Capture the cell that displays the provided text and extract its (x, y) central coordinate. 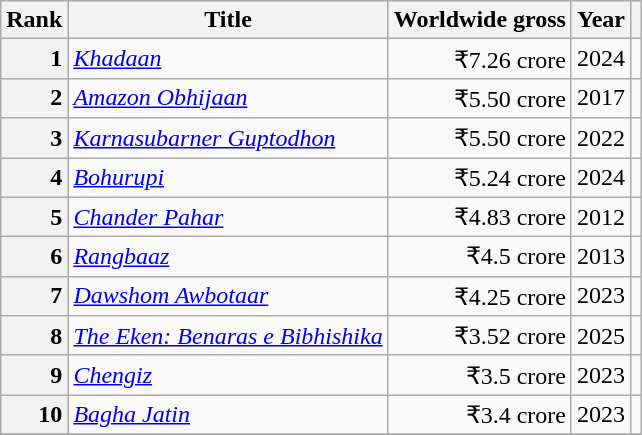
₹3.4 crore (480, 415)
4 (34, 178)
The Eken: Benaras e Bibhishika (228, 336)
Rangbaaz (228, 257)
2 (34, 98)
₹7.26 crore (480, 59)
7 (34, 296)
₹4.25 crore (480, 296)
Dawshom Awbotaar (228, 296)
Chander Pahar (228, 217)
2025 (600, 336)
Title (228, 20)
Khadaan (228, 59)
2022 (600, 138)
2017 (600, 98)
9 (34, 375)
8 (34, 336)
1 (34, 59)
Worldwide gross (480, 20)
Rank (34, 20)
₹5.24 crore (480, 178)
₹4.5 crore (480, 257)
₹4.83 crore (480, 217)
₹3.5 crore (480, 375)
₹3.52 crore (480, 336)
Bohurupi (228, 178)
5 (34, 217)
10 (34, 415)
2013 (600, 257)
Chengiz (228, 375)
6 (34, 257)
2012 (600, 217)
Bagha Jatin (228, 415)
Karnasubarner Guptodhon (228, 138)
Amazon Obhijaan (228, 98)
3 (34, 138)
Year (600, 20)
